Return the (x, y) coordinate for the center point of the cell that contains the specified text.  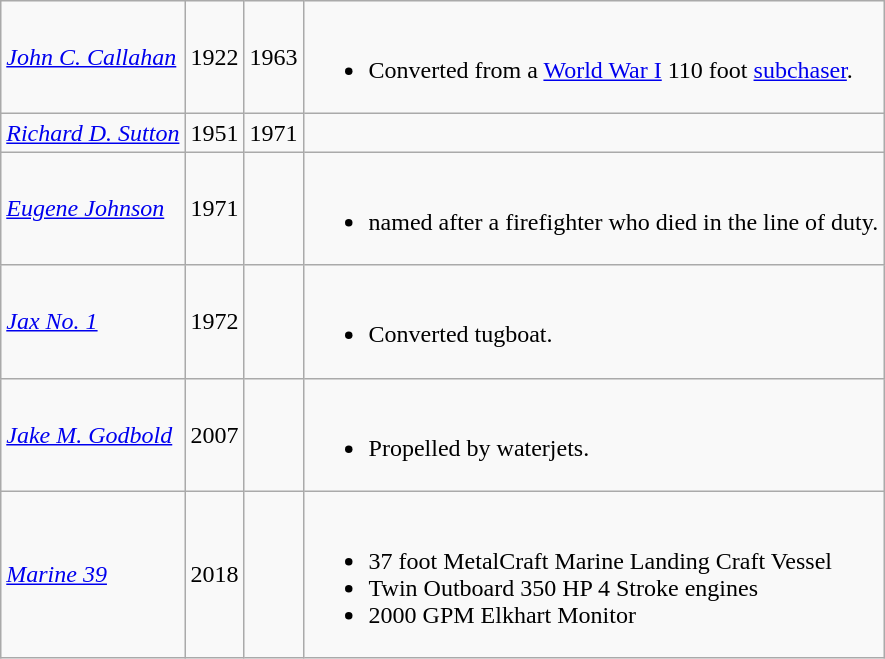
named after a firefighter who died in the line of duty. (594, 208)
37 foot MetalCraft Marine Landing Craft VesselTwin Outboard 350 HP 4 Stroke engines2000 GPM Elkhart Monitor (594, 574)
2018 (214, 574)
Propelled by waterjets. (594, 434)
1951 (214, 133)
Converted from a World War I 110 foot subchaser. (594, 58)
Converted tugboat. (594, 322)
Richard D. Sutton (93, 133)
Marine 39 (93, 574)
Jax No. 1 (93, 322)
Eugene Johnson (93, 208)
Jake M. Godbold (93, 434)
John C. Callahan (93, 58)
1972 (214, 322)
2007 (214, 434)
1922 (214, 58)
1963 (274, 58)
